Return (X, Y) of the center of cell containing provided text 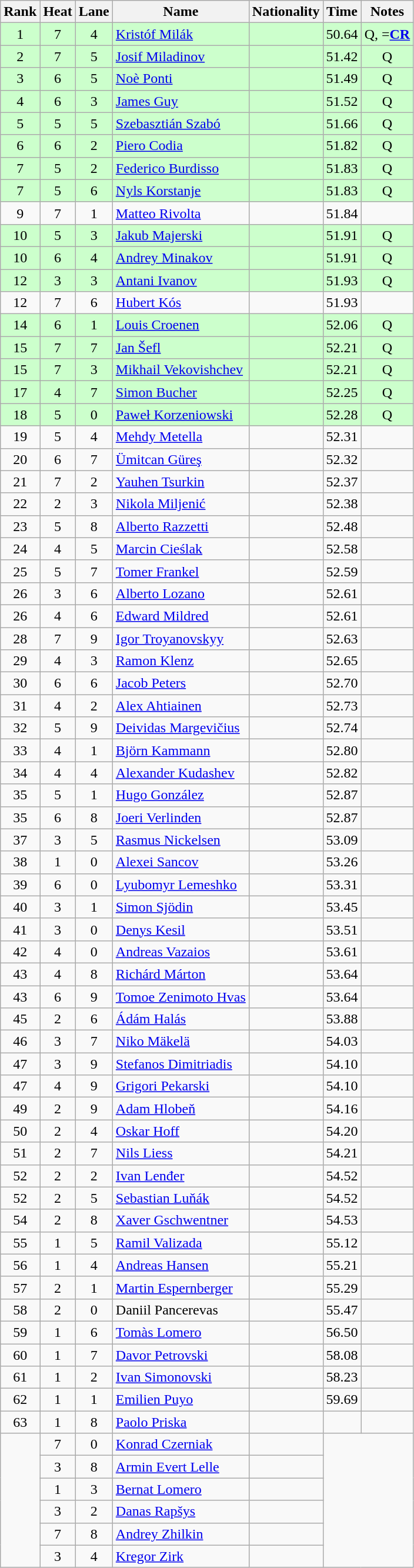
38 (20, 862)
Tomoe Zenimoto Hvas (181, 997)
Ramon Klenz (181, 661)
Adam Hlobeň (181, 1109)
Kristóf Milák (181, 34)
54.03 (342, 1042)
Mikhail Vekovishchev (181, 370)
James Guy (181, 101)
55.21 (342, 1265)
40 (20, 907)
Yauhen Tsurkin (181, 482)
29 (20, 661)
Matteo Rivolta (181, 213)
53.88 (342, 1019)
Alexei Sancov (181, 862)
Jan Šefl (181, 348)
Davor Petrovski (181, 1355)
52.82 (342, 773)
Simon Bucher (181, 392)
Andrey Zhilkin (181, 1534)
Xaver Gschwentner (181, 1220)
Kregor Zirk (181, 1556)
49 (20, 1109)
51.82 (342, 146)
Tomer Frankel (181, 571)
52.48 (342, 526)
Konrad Czerniak (181, 1444)
Marcin Cieślak (181, 549)
51.84 (342, 213)
Ádám Halás (181, 1019)
24 (20, 549)
Louis Croenen (181, 325)
58 (20, 1310)
Noè Ponti (181, 79)
Niko Mäkelä (181, 1042)
Federico Burdisso (181, 168)
61 (20, 1377)
18 (20, 415)
Tomàs Lomero (181, 1332)
32 (20, 728)
60 (20, 1355)
54 (20, 1220)
51 (20, 1153)
52.65 (342, 661)
Alberto Razzetti (181, 526)
53.31 (342, 885)
50 (20, 1131)
52.06 (342, 325)
52.58 (342, 549)
Hugo González (181, 795)
Björn Kammann (181, 750)
Nyls Korstanje (181, 191)
50.64 (342, 34)
58.08 (342, 1355)
Martin Espernberger (181, 1287)
51.66 (342, 124)
Daniil Pancerevas (181, 1310)
55.29 (342, 1287)
21 (20, 482)
Simon Sjödin (181, 907)
52.59 (342, 571)
Armin Evert Lelle (181, 1467)
52.38 (342, 504)
52.25 (342, 392)
Nikola Miljenić (181, 504)
39 (20, 885)
52.37 (342, 482)
31 (20, 706)
37 (20, 840)
Paweł Korzeniowski (181, 415)
Name (181, 12)
Ümitcan Güreş (181, 459)
52.74 (342, 728)
Mehdy Metella (181, 437)
Paolo Priska (181, 1422)
52.63 (342, 638)
55.12 (342, 1243)
28 (20, 638)
52.80 (342, 750)
Alexander Kudashev (181, 773)
Edward Mildred (181, 616)
42 (20, 952)
Nils Liess (181, 1153)
Rasmus Nickelsen (181, 840)
Andreas Hansen (181, 1265)
52.31 (342, 437)
14 (20, 325)
23 (20, 526)
Ivan Lenđer (181, 1176)
Igor Troyanovskyy (181, 638)
Alberto Lozano (181, 593)
Jacob Peters (181, 683)
Nationality (286, 12)
63 (20, 1422)
25 (20, 571)
30 (20, 683)
53.09 (342, 840)
52.28 (342, 415)
56 (20, 1265)
Richárd Márton (181, 974)
59.69 (342, 1400)
53.51 (342, 929)
57 (20, 1287)
Danas Rapšys (181, 1512)
34 (20, 773)
Time (342, 12)
Hubert Kós (181, 303)
Szebasztián Szabó (181, 124)
Emilien Puyo (181, 1400)
41 (20, 929)
Heat (58, 12)
52.73 (342, 706)
20 (20, 459)
52.32 (342, 459)
54.53 (342, 1220)
Sebastian Luňák (181, 1198)
33 (20, 750)
45 (20, 1019)
62 (20, 1400)
Oskar Hoff (181, 1131)
Ramil Valizada (181, 1243)
54.16 (342, 1109)
Notes (387, 12)
Alex Ahtiainen (181, 706)
Q, =CR (387, 34)
Rank (20, 12)
Deividas Margevičius (181, 728)
53.45 (342, 907)
Jakub Majerski (181, 235)
59 (20, 1332)
Lyubomyr Lemeshko (181, 885)
46 (20, 1042)
54.20 (342, 1131)
Andrey Minakov (181, 258)
17 (20, 392)
56.50 (342, 1332)
19 (20, 437)
54.21 (342, 1153)
Joeri Verlinden (181, 818)
22 (20, 504)
52.70 (342, 683)
Bernat Lomero (181, 1489)
Stefanos Dimitriadis (181, 1064)
51.42 (342, 56)
Ivan Simonovski (181, 1377)
Josif Miladinov (181, 56)
51.52 (342, 101)
53.26 (342, 862)
Lane (94, 12)
53.61 (342, 952)
Grigori Pekarski (181, 1086)
58.23 (342, 1377)
55 (20, 1243)
Denys Kesil (181, 929)
51.49 (342, 79)
Antani Ivanov (181, 281)
55.47 (342, 1310)
Piero Codia (181, 146)
Andreas Vazaios (181, 952)
